Extract the [X, Y] coordinate from the center of the cell holding the provided text.  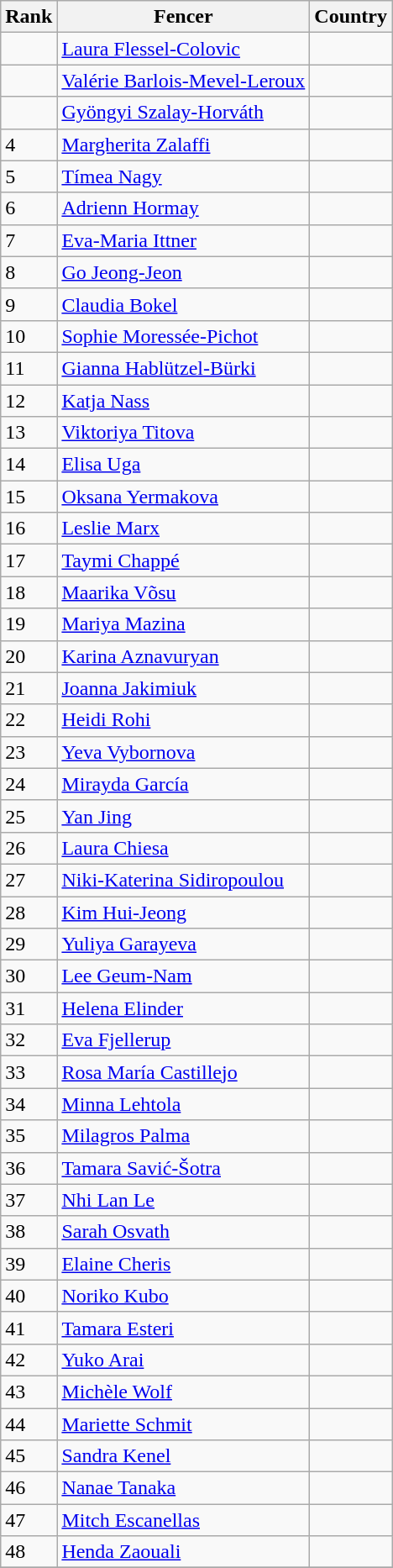
Country [351, 17]
38 [29, 1232]
39 [29, 1264]
Lee Geum-Nam [183, 976]
18 [29, 592]
10 [29, 336]
Yuko Arai [183, 1360]
46 [29, 1488]
Tamara Esteri [183, 1328]
Leslie Marx [183, 529]
20 [29, 656]
35 [29, 1136]
Rank [29, 17]
Maarika Võsu [183, 592]
Milagros Palma [183, 1136]
Karina Aznavuryan [183, 656]
Tamara Savić-Šotra [183, 1168]
Mariette Schmit [183, 1424]
12 [29, 401]
19 [29, 624]
21 [29, 688]
31 [29, 1008]
7 [29, 240]
Niki-Katerina Sidiropoulou [183, 880]
Eva-Maria Ittner [183, 240]
47 [29, 1520]
9 [29, 304]
11 [29, 368]
Michèle Wolf [183, 1392]
30 [29, 976]
Mirayda García [183, 784]
Oksana Yermakova [183, 497]
45 [29, 1456]
Yan Jing [183, 816]
Mariya Mazina [183, 624]
Valérie Barlois-Mevel-Leroux [183, 81]
40 [29, 1296]
Laura Flessel-Colovic [183, 49]
Fencer [183, 17]
5 [29, 176]
43 [29, 1392]
Helena Elinder [183, 1008]
29 [29, 944]
Adrienn Hormay [183, 208]
24 [29, 784]
Mitch Escanellas [183, 1520]
17 [29, 560]
Viktoriya Titova [183, 433]
26 [29, 848]
28 [29, 912]
Kim Hui-Jeong [183, 912]
Nanae Tanaka [183, 1488]
42 [29, 1360]
6 [29, 208]
36 [29, 1168]
Rosa María Castillejo [183, 1072]
34 [29, 1104]
15 [29, 497]
22 [29, 720]
32 [29, 1040]
Tímea Nagy [183, 176]
Sarah Osvath [183, 1232]
Noriko Kubo [183, 1296]
Elisa Uga [183, 465]
Gyöngyi Szalay-Horváth [183, 113]
Sandra Kenel [183, 1456]
Heidi Rohi [183, 720]
14 [29, 465]
48 [29, 1552]
41 [29, 1328]
37 [29, 1200]
4 [29, 145]
Claudia Bokel [183, 304]
44 [29, 1424]
Gianna Hablützel-Bürki [183, 368]
13 [29, 433]
Elaine Cheris [183, 1264]
23 [29, 752]
Joanna Jakimiuk [183, 688]
Minna Lehtola [183, 1104]
25 [29, 816]
Taymi Chappé [183, 560]
Nhi Lan Le [183, 1200]
Sophie Moressée-Pichot [183, 336]
Go Jeong-Jeon [183, 272]
27 [29, 880]
Margherita Zalaffi [183, 145]
Eva Fjellerup [183, 1040]
Yuliya Garayeva [183, 944]
33 [29, 1072]
Yeva Vybornova [183, 752]
8 [29, 272]
Katja Nass [183, 401]
Henda Zaouali [183, 1552]
Laura Chiesa [183, 848]
16 [29, 529]
